Return the (X, Y) coordinate for the center point of the cell that contains the specified text.  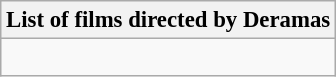
List of films directed by Deramas (168, 20)
